For the text-containing cell, return its midpoint in (x, y) coordinate format. 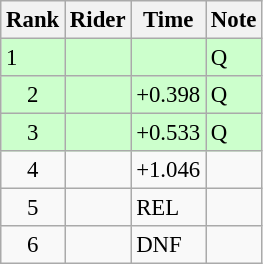
Rider (98, 20)
1 (33, 58)
3 (33, 133)
+0.398 (168, 95)
+0.533 (168, 133)
Time (168, 20)
Rank (33, 20)
6 (33, 245)
REL (168, 208)
5 (33, 208)
2 (33, 95)
+1.046 (168, 170)
DNF (168, 245)
4 (33, 170)
Note (234, 20)
